From the cell containing the given text, extract its center point as [X, Y] coordinate. 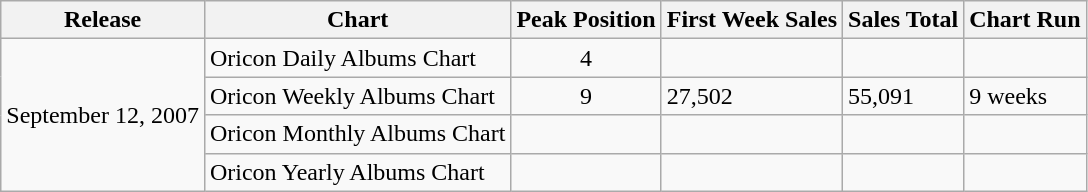
27,502 [752, 96]
Oricon Weekly Albums Chart [357, 96]
9 [586, 96]
Oricon Yearly Albums Chart [357, 172]
First Week Sales [752, 20]
Oricon Daily Albums Chart [357, 58]
9 weeks [1025, 96]
Peak Position [586, 20]
September 12, 2007 [103, 115]
55,091 [904, 96]
Oricon Monthly Albums Chart [357, 134]
Chart Run [1025, 20]
Sales Total [904, 20]
Chart [357, 20]
Release [103, 20]
4 [586, 58]
